Search for the cell housing the specified text and yield its [X, Y] center coordinate. 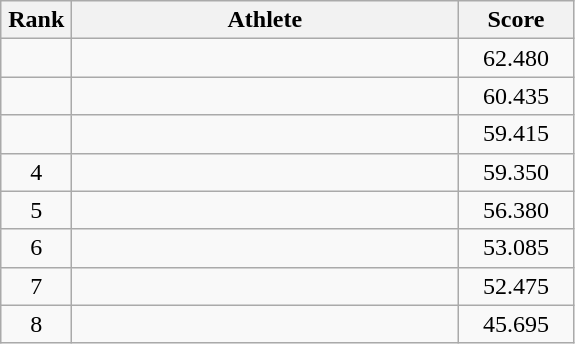
59.350 [516, 172]
6 [36, 248]
Rank [36, 20]
59.415 [516, 134]
7 [36, 286]
Athlete [265, 20]
56.380 [516, 210]
8 [36, 324]
45.695 [516, 324]
52.475 [516, 286]
5 [36, 210]
Score [516, 20]
53.085 [516, 248]
62.480 [516, 58]
60.435 [516, 96]
4 [36, 172]
